Search for the cell housing the specified text and yield its [X, Y] center coordinate. 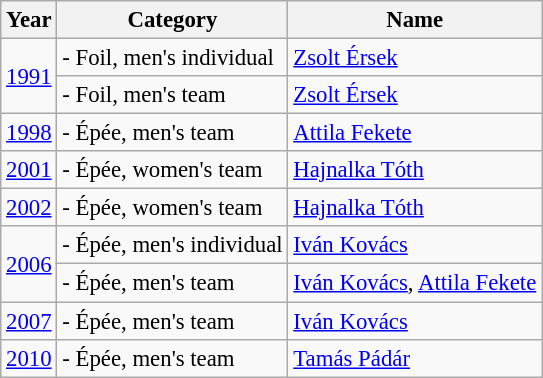
Category [172, 20]
1991 [29, 76]
2006 [29, 264]
- Foil, men's individual [172, 58]
2002 [29, 208]
- Épée, men's individual [172, 245]
2010 [29, 358]
Iván Kovács, Attila Fekete [415, 283]
Year [29, 20]
- Foil, men's team [172, 95]
1998 [29, 133]
Tamás Pádár [415, 358]
Name [415, 20]
Attila Fekete [415, 133]
2007 [29, 321]
2001 [29, 170]
